Identify which cell holds the provided text, then report its [X, Y] central coordinate. 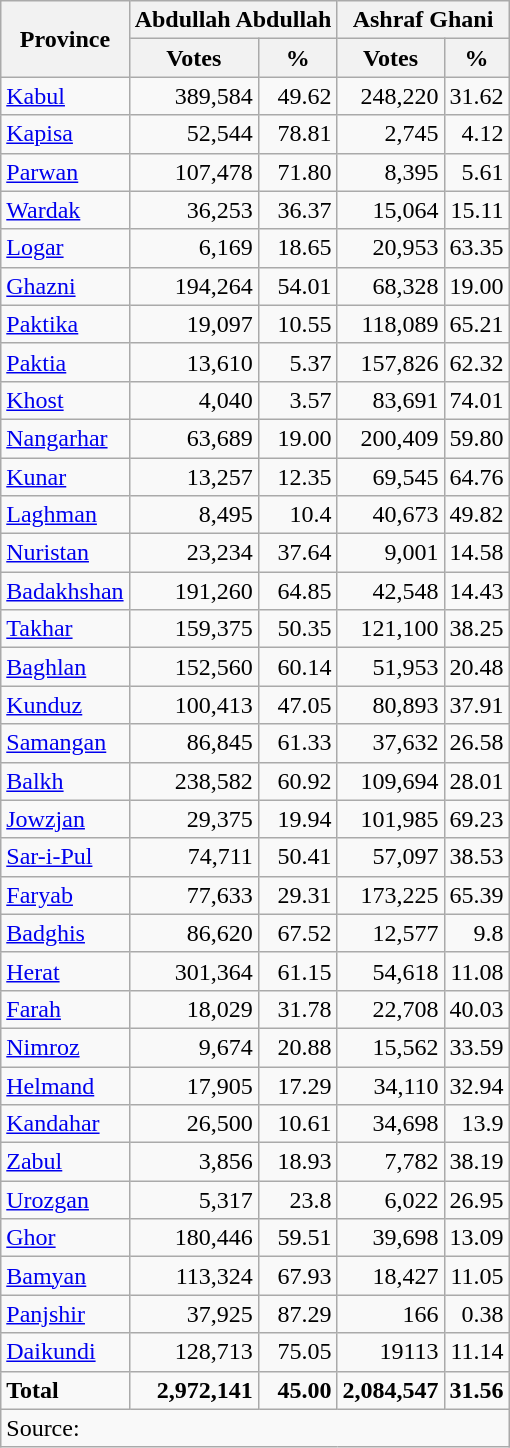
40.03 [476, 1009]
Takhar [65, 629]
42,548 [390, 591]
Total [65, 1390]
Nangarhar [65, 438]
63,689 [194, 438]
67.52 [298, 933]
Panjshir [65, 1314]
29.31 [298, 895]
8,395 [390, 172]
31.56 [476, 1390]
159,375 [194, 629]
13.09 [476, 1238]
86,620 [194, 933]
Samangan [65, 743]
77,633 [194, 895]
15.11 [476, 210]
65.39 [476, 895]
23,234 [194, 553]
10.4 [298, 515]
Bamyan [65, 1276]
191,260 [194, 591]
101,985 [390, 819]
19113 [390, 1352]
19,097 [194, 324]
4.12 [476, 134]
118,089 [390, 324]
180,446 [194, 1238]
Abdullah Abdullah [233, 20]
10.55 [298, 324]
121,100 [390, 629]
36,253 [194, 210]
45.00 [298, 1390]
65.21 [476, 324]
14.43 [476, 591]
59.80 [476, 438]
20.88 [298, 1047]
3.57 [298, 400]
Source: [255, 1428]
68,328 [390, 286]
49.82 [476, 515]
389,584 [194, 96]
11.14 [476, 1352]
38.25 [476, 629]
69,545 [390, 477]
74,711 [194, 857]
78.81 [298, 134]
38.19 [476, 1162]
157,826 [390, 362]
15,562 [390, 1047]
100,413 [194, 705]
39,698 [390, 1238]
54.01 [298, 286]
17.29 [298, 1085]
2,084,547 [390, 1390]
Nuristan [65, 553]
38.53 [476, 857]
31.78 [298, 1009]
Badghis [65, 933]
37,925 [194, 1314]
12.35 [298, 477]
40,673 [390, 515]
18.65 [298, 248]
Ghor [65, 1238]
Helmand [65, 1085]
238,582 [194, 781]
69.23 [476, 819]
Baghlan [65, 667]
26.58 [476, 743]
18,427 [390, 1276]
57,097 [390, 857]
7,782 [390, 1162]
11.08 [476, 971]
9.8 [476, 933]
0.38 [476, 1314]
18.93 [298, 1162]
Daikundi [65, 1352]
Nimroz [65, 1047]
60.14 [298, 667]
Kapisa [65, 134]
Kandahar [65, 1124]
74.01 [476, 400]
26.95 [476, 1200]
36.37 [298, 210]
166 [390, 1314]
Balkh [65, 781]
52,544 [194, 134]
75.05 [298, 1352]
18,029 [194, 1009]
12,577 [390, 933]
64.76 [476, 477]
Ghazni [65, 286]
13,610 [194, 362]
28.01 [476, 781]
107,478 [194, 172]
5.61 [476, 172]
113,324 [194, 1276]
37,632 [390, 743]
Faryab [65, 895]
22,708 [390, 1009]
6,022 [390, 1200]
Zabul [65, 1162]
Paktia [65, 362]
Kabul [65, 96]
23.8 [298, 1200]
29,375 [194, 819]
Herat [65, 971]
194,264 [194, 286]
71.80 [298, 172]
152,560 [194, 667]
109,694 [390, 781]
62.32 [476, 362]
20.48 [476, 667]
Kunduz [65, 705]
50.41 [298, 857]
Parwan [65, 172]
4,040 [194, 400]
26,500 [194, 1124]
64.85 [298, 591]
67.93 [298, 1276]
301,364 [194, 971]
80,893 [390, 705]
63.35 [476, 248]
83,691 [390, 400]
Sar-i-Pul [65, 857]
13.9 [476, 1124]
Kunar [65, 477]
Paktika [65, 324]
Wardak [65, 210]
19.94 [298, 819]
3,856 [194, 1162]
50.35 [298, 629]
9,674 [194, 1047]
34,698 [390, 1124]
59.51 [298, 1238]
49.62 [298, 96]
Logar [65, 248]
Ashraf Ghani [423, 20]
Badakhshan [65, 591]
31.62 [476, 96]
15,064 [390, 210]
11.05 [476, 1276]
34,110 [390, 1085]
13,257 [194, 477]
2,745 [390, 134]
Farah [65, 1009]
14.58 [476, 553]
10.61 [298, 1124]
Khost [65, 400]
Jowzjan [65, 819]
51,953 [390, 667]
54,618 [390, 971]
86,845 [194, 743]
8,495 [194, 515]
47.05 [298, 705]
32.94 [476, 1085]
6,169 [194, 248]
173,225 [390, 895]
60.92 [298, 781]
61.15 [298, 971]
87.29 [298, 1314]
128,713 [194, 1352]
5.37 [298, 362]
5,317 [194, 1200]
Urozgan [65, 1200]
2,972,141 [194, 1390]
37.64 [298, 553]
Province [65, 39]
200,409 [390, 438]
Laghman [65, 515]
37.91 [476, 705]
33.59 [476, 1047]
9,001 [390, 553]
20,953 [390, 248]
248,220 [390, 96]
17,905 [194, 1085]
61.33 [298, 743]
